Capture the cell that displays the provided text and extract its (X, Y) central coordinate. 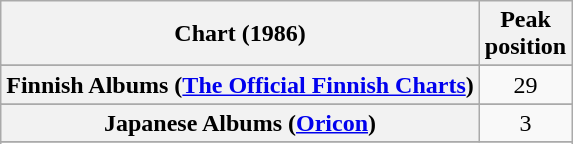
Chart (1986) (240, 34)
Finnish Albums (The Official Finnish Charts) (240, 85)
29 (525, 85)
Peakposition (525, 34)
Japanese Albums (Oricon) (240, 123)
3 (525, 123)
